Identify which cell holds the provided text, then report its (X, Y) central coordinate. 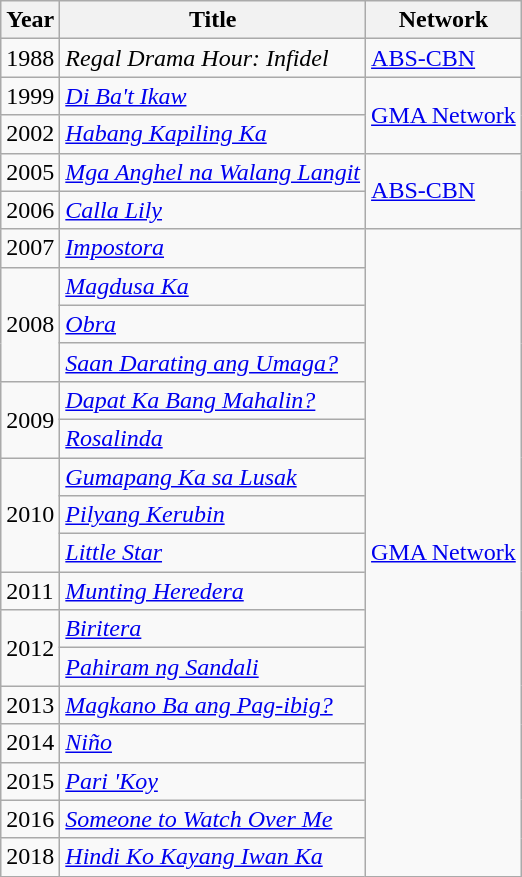
Network (444, 20)
Dapat Ka Bang Mahalin? (213, 400)
2008 (30, 324)
2005 (30, 172)
2006 (30, 210)
Year (30, 20)
Pari 'Koy (213, 781)
2009 (30, 419)
2015 (30, 781)
Pahiram ng Sandali (213, 667)
2018 (30, 857)
Hindi Ko Kayang Iwan Ka (213, 857)
2013 (30, 705)
Calla Lily (213, 210)
2002 (30, 134)
Pilyang Kerubin (213, 515)
Rosalinda (213, 438)
Biritera (213, 629)
Obra (213, 324)
2016 (30, 819)
Di Ba't Ikaw (213, 96)
1999 (30, 96)
Saan Darating ang Umaga? (213, 362)
Regal Drama Hour: Infidel (213, 58)
2014 (30, 743)
Impostora (213, 248)
2011 (30, 591)
Magdusa Ka (213, 286)
2012 (30, 648)
Title (213, 20)
Gumapang Ka sa Lusak (213, 477)
Mga Anghel na Walang Langit (213, 172)
1988 (30, 58)
Niño (213, 743)
Little Star (213, 553)
2007 (30, 248)
Munting Heredera (213, 591)
2010 (30, 515)
Someone to Watch Over Me (213, 819)
Habang Kapiling Ka (213, 134)
Magkano Ba ang Pag-ibig? (213, 705)
